Determine the (x, y) coordinate at the center of the cell enclosing the given text.  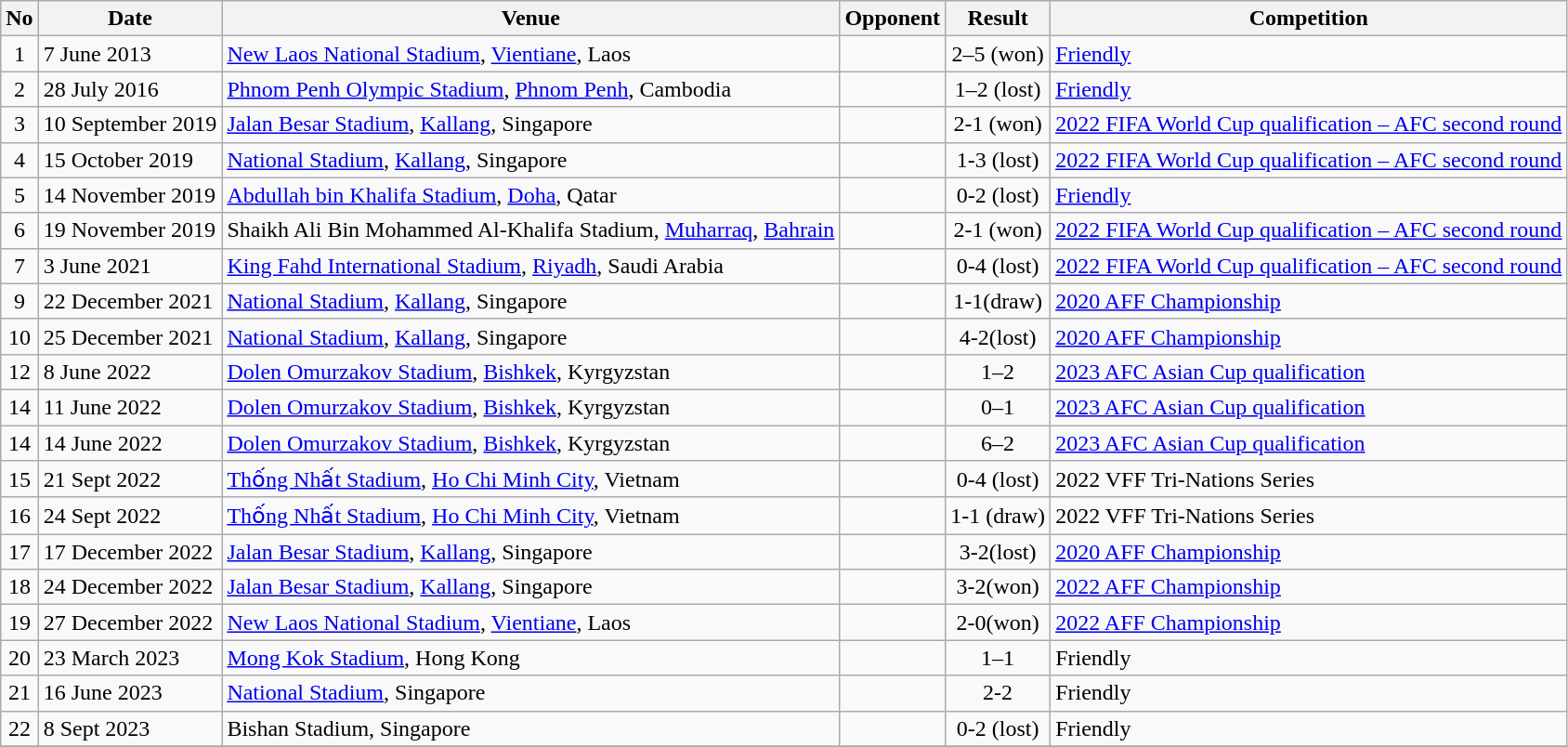
1-1(draw) (998, 301)
1-3 (lost) (998, 160)
6 (20, 230)
8 Sept 2023 (130, 728)
3-2(won) (998, 587)
16 June 2023 (130, 693)
Bishan Stadium, Singapore (531, 728)
5 (20, 195)
Competition (1309, 19)
1 (20, 54)
National Stadium, Singapore (531, 693)
Opponent (893, 19)
17 (20, 552)
18 (20, 587)
21 (20, 693)
8 June 2022 (130, 372)
2–5 (won) (998, 54)
2-0(won) (998, 622)
7 June 2013 (130, 54)
10 September 2019 (130, 124)
3 June 2021 (130, 266)
15 October 2019 (130, 160)
King Fahd International Stadium, Riyadh, Saudi Arabia (531, 266)
15 (20, 479)
4-2(lost) (998, 336)
28 July 2016 (130, 89)
24 December 2022 (130, 587)
20 (20, 658)
1-1 (draw) (998, 516)
19 (20, 622)
Venue (531, 19)
14 November 2019 (130, 195)
27 December 2022 (130, 622)
Abdullah bin Khalifa Stadium, Doha, Qatar (531, 195)
Mong Kok Stadium, Hong Kong (531, 658)
25 December 2021 (130, 336)
19 November 2019 (130, 230)
1–2 (lost) (998, 89)
Phnom Penh Olympic Stadium, Phnom Penh, Cambodia (531, 89)
Date (130, 19)
22 (20, 728)
14 June 2022 (130, 443)
12 (20, 372)
10 (20, 336)
1–1 (998, 658)
7 (20, 266)
1–2 (998, 372)
22 December 2021 (130, 301)
3-2(lost) (998, 552)
17 December 2022 (130, 552)
2-2 (998, 693)
4 (20, 160)
21 Sept 2022 (130, 479)
16 (20, 516)
2 (20, 89)
11 June 2022 (130, 407)
6–2 (998, 443)
3 (20, 124)
24 Sept 2022 (130, 516)
9 (20, 301)
0–1 (998, 407)
Result (998, 19)
No (20, 19)
23 March 2023 (130, 658)
Shaikh Ali Bin Mohammed Al-Khalifa Stadium, Muharraq, Bahrain (531, 230)
